From the cell containing the given text, extract its center point as (x, y) coordinate. 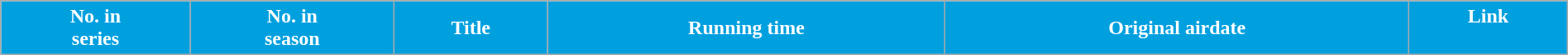
Link (1489, 28)
No. inseason (292, 28)
No. inseries (96, 28)
Running time (746, 28)
Title (471, 28)
Original airdate (1178, 28)
